Capture the cell that displays the provided text and extract its (X, Y) central coordinate. 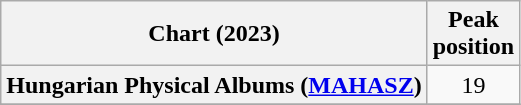
Peakposition (473, 34)
Chart (2023) (214, 34)
19 (473, 85)
Hungarian Physical Albums (MAHASZ) (214, 85)
